Scan for the cell matching the given text and deliver its (x, y) coordinate at center. 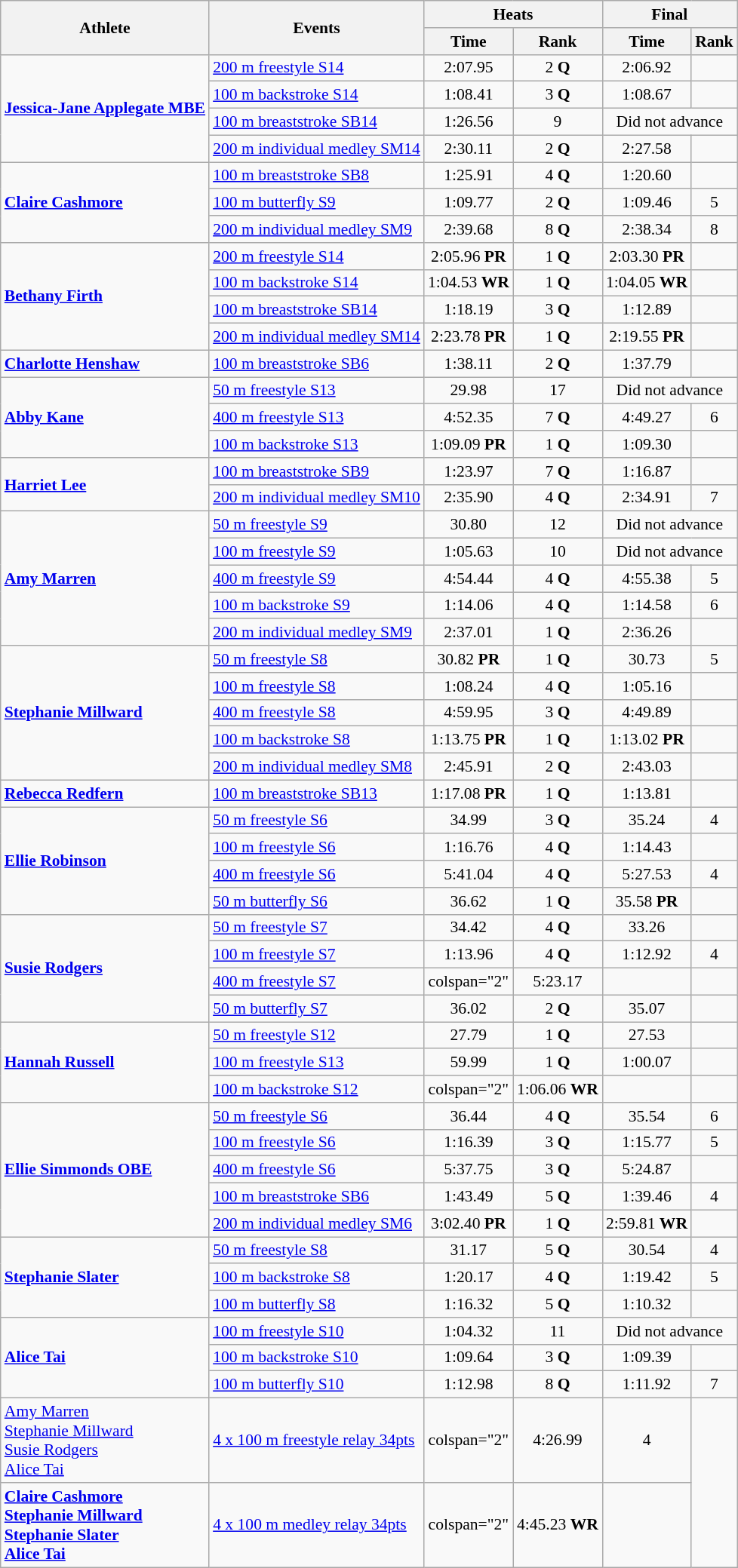
Hannah Russell (105, 1062)
2:59.81 WR (647, 1223)
9 (558, 122)
59.99 (469, 1063)
400 m freestyle S13 (317, 418)
Heats (513, 14)
1:16.32 (469, 1304)
1:04.05 WR (647, 283)
5:23.17 (558, 982)
1:09.39 (647, 1358)
1:13.75 PR (469, 740)
2:35.90 (469, 498)
100 m butterfly S8 (317, 1304)
4 x 100 m freestyle relay 34pts (317, 1441)
Harriet Lee (105, 484)
100 m breaststroke SB13 (317, 793)
1:16.39 (469, 1143)
1:19.42 (647, 1278)
100 m backstroke S9 (317, 606)
1:08.24 (469, 686)
1:14.43 (647, 848)
2:19.55 PR (647, 337)
29.98 (469, 391)
1:43.49 (469, 1197)
5:37.75 (469, 1170)
1:15.77 (647, 1143)
5:24.87 (647, 1170)
1:11.92 (647, 1385)
1:04.53 WR (469, 283)
100 m backstroke S13 (317, 444)
12 (558, 525)
1:12.98 (469, 1385)
100 m backstroke S12 (317, 1089)
50 m freestyle S9 (317, 525)
100 m butterfly S10 (317, 1385)
4:59.95 (469, 713)
100 m breaststroke SB8 (317, 176)
4 x 100 m medley relay 34pts (317, 1525)
Alice Tai (105, 1358)
5:27.53 (647, 874)
1:09.77 (469, 203)
27.79 (469, 1036)
30.82 PR (469, 659)
10 (558, 552)
1:13.81 (647, 793)
2:07.95 (469, 68)
Stephanie Millward (105, 713)
Jessica-Jane Applegate MBE (105, 108)
1:09.46 (647, 203)
31.17 (469, 1250)
Bethany Firth (105, 296)
1:05.63 (469, 552)
100 m butterfly S9 (317, 203)
1:18.19 (469, 310)
4:49.89 (647, 713)
4:55.38 (647, 578)
2:38.34 (647, 229)
100 m freestyle S9 (317, 552)
200 m individual medley SM6 (317, 1223)
2:39.68 (469, 229)
1:38.11 (469, 364)
100 m freestyle S8 (317, 686)
400 m freestyle S7 (317, 982)
1:17.08 PR (469, 793)
2:03.30 PR (647, 256)
1:39.46 (647, 1197)
30.80 (469, 525)
Amy Marren (105, 578)
4:45.23 WR (558, 1525)
Ellie Robinson (105, 861)
1:00.07 (647, 1063)
35.54 (647, 1116)
1:20.17 (469, 1278)
400 m freestyle S8 (317, 713)
2:34.91 (647, 498)
100 m freestyle S13 (317, 1063)
2:23.78 PR (469, 337)
1:16.87 (647, 471)
1:10.32 (647, 1304)
1:04.32 (469, 1331)
2:37.01 (469, 633)
1:09.30 (647, 444)
1:23.97 (469, 471)
200 m individual medley SM8 (317, 767)
8 (714, 229)
1:13.02 PR (647, 740)
1:37.79 (647, 364)
200 m individual medley SM10 (317, 498)
35.07 (647, 1008)
Athlete (105, 27)
4:54.44 (469, 578)
2:06.92 (647, 68)
36.44 (469, 1116)
1:12.92 (647, 955)
34.42 (469, 928)
2:30.11 (469, 149)
35.58 PR (647, 901)
Rebecca Redfern (105, 793)
Claire Cashmore (105, 202)
30.54 (647, 1250)
100 m breaststroke SB9 (317, 471)
Amy MarrenStephanie MillwardSusie RodgersAlice Tai (105, 1441)
1:25.91 (469, 176)
Charlotte Henshaw (105, 364)
2:43.03 (647, 767)
36.62 (469, 901)
Abby Kane (105, 418)
Events (317, 27)
1:14.06 (469, 606)
100 m freestyle S10 (317, 1331)
1:09.64 (469, 1358)
1:26.56 (469, 122)
400 m freestyle S9 (317, 578)
1:20.60 (647, 176)
2:36.26 (647, 633)
50 m butterfly S7 (317, 1008)
3:02.40 PR (469, 1223)
100 m backstroke S10 (317, 1358)
34.99 (469, 821)
4:52.35 (469, 418)
50 m butterfly S6 (317, 901)
50 m freestyle S13 (317, 391)
17 (558, 391)
30.73 (647, 659)
1:13.96 (469, 955)
4:26.99 (558, 1441)
33.26 (647, 928)
2:27.58 (647, 149)
Final (670, 14)
4:49.27 (647, 418)
27.53 (647, 1036)
100 m freestyle S7 (317, 955)
Susie Rodgers (105, 968)
2:45.91 (469, 767)
Ellie Simmonds OBE (105, 1170)
5:41.04 (469, 874)
1:12.89 (647, 310)
2:05.96 PR (469, 256)
1:09.09 PR (469, 444)
1:05.16 (647, 686)
50 m freestyle S7 (317, 928)
36.02 (469, 1008)
Stephanie Slater (105, 1278)
11 (558, 1331)
1:08.67 (647, 95)
35.24 (647, 821)
50 m freestyle S12 (317, 1036)
1:08.41 (469, 95)
1:14.58 (647, 606)
1:16.76 (469, 848)
Claire CashmoreStephanie MillwardStephanie SlaterAlice Tai (105, 1525)
1:06.06 WR (558, 1089)
